Output the [X, Y] coordinate of the center of the cell containing the given text.  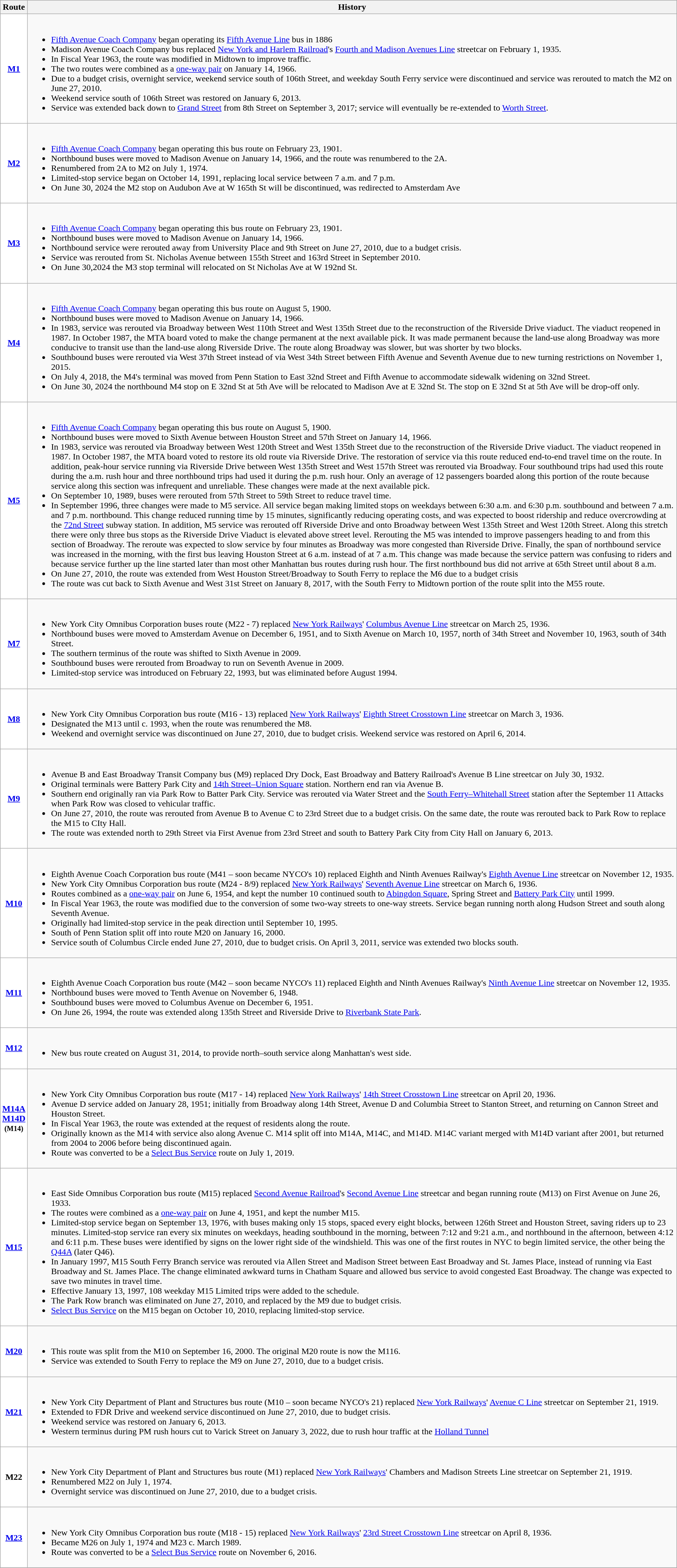
M8 [14, 719]
M9 [14, 799]
M11 [14, 993]
M7 [14, 644]
M5 [14, 500]
M21 [14, 1412]
M14AM14D(M14) [14, 1118]
History [352, 7]
M1 [14, 69]
Route [14, 7]
M2 [14, 163]
M23 [14, 1538]
New bus route created on August 31, 2014, to provide north–south service along Manhattan's west side. [352, 1048]
M12 [14, 1048]
M3 [14, 243]
M10 [14, 903]
M15 [14, 1247]
M4 [14, 343]
M22 [14, 1477]
M20 [14, 1351]
